Pinpoint the cell where the given text exists, returning its [x, y] midpoint coordinate. 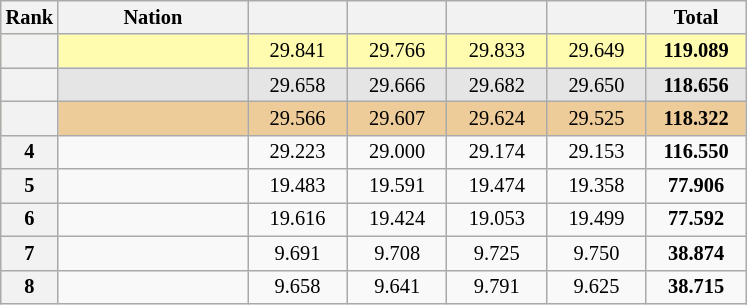
29.650 [597, 85]
38.874 [696, 253]
9.725 [497, 253]
Total [696, 17]
29.000 [397, 152]
19.358 [597, 186]
9.691 [298, 253]
8 [30, 287]
9.625 [597, 287]
19.053 [497, 219]
29.766 [397, 51]
7 [30, 253]
119.089 [696, 51]
19.616 [298, 219]
29.833 [497, 51]
9.708 [397, 253]
118.656 [696, 85]
29.525 [597, 118]
116.550 [696, 152]
19.499 [597, 219]
77.906 [696, 186]
29.223 [298, 152]
38.715 [696, 287]
29.607 [397, 118]
6 [30, 219]
19.474 [497, 186]
29.624 [497, 118]
118.322 [696, 118]
29.174 [497, 152]
19.591 [397, 186]
Nation [153, 17]
19.483 [298, 186]
29.649 [597, 51]
Rank [30, 17]
29.153 [597, 152]
29.658 [298, 85]
29.566 [298, 118]
29.682 [497, 85]
9.641 [397, 287]
4 [30, 152]
9.658 [298, 287]
29.666 [397, 85]
29.841 [298, 51]
9.791 [497, 287]
5 [30, 186]
9.750 [597, 253]
77.592 [696, 219]
19.424 [397, 219]
